Capture the cell that displays the provided text and extract its (X, Y) central coordinate. 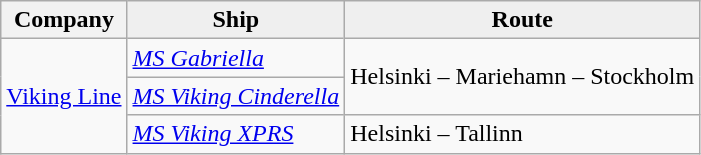
MS Viking Cinderella (236, 96)
Viking Line (64, 96)
MS Gabriella (236, 58)
Company (64, 20)
MS Viking XPRS (236, 134)
Helsinki – Mariehamn – Stockholm (522, 77)
Helsinki – Tallinn (522, 134)
Route (522, 20)
Ship (236, 20)
